Determine the (X, Y) coordinate at the center of the cell enclosing the given text.  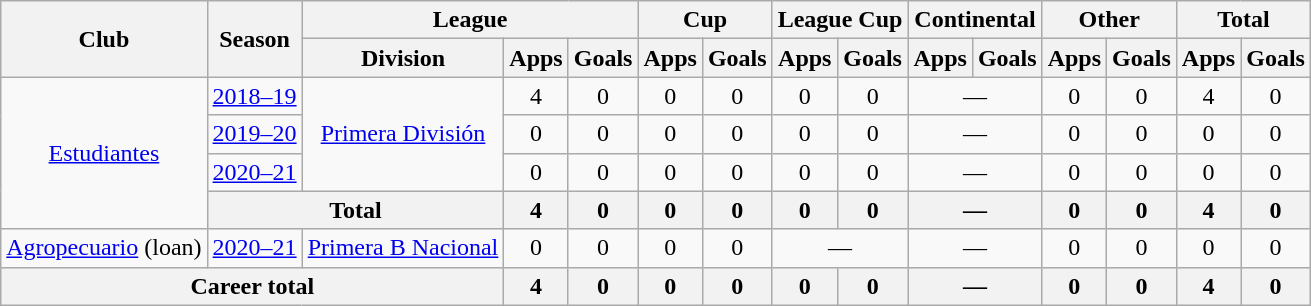
Continental (975, 20)
Club (104, 39)
League Cup (840, 20)
Other (1109, 20)
Primera B Nacional (403, 248)
Division (403, 58)
Cup (705, 20)
League (470, 20)
2018–19 (254, 96)
Season (254, 39)
2019–20 (254, 134)
Agropecuario (loan) (104, 248)
Primera División (403, 134)
Career total (252, 286)
Estudiantes (104, 153)
